Provide the (X, Y) coordinate of the cell's center where the given text is located.  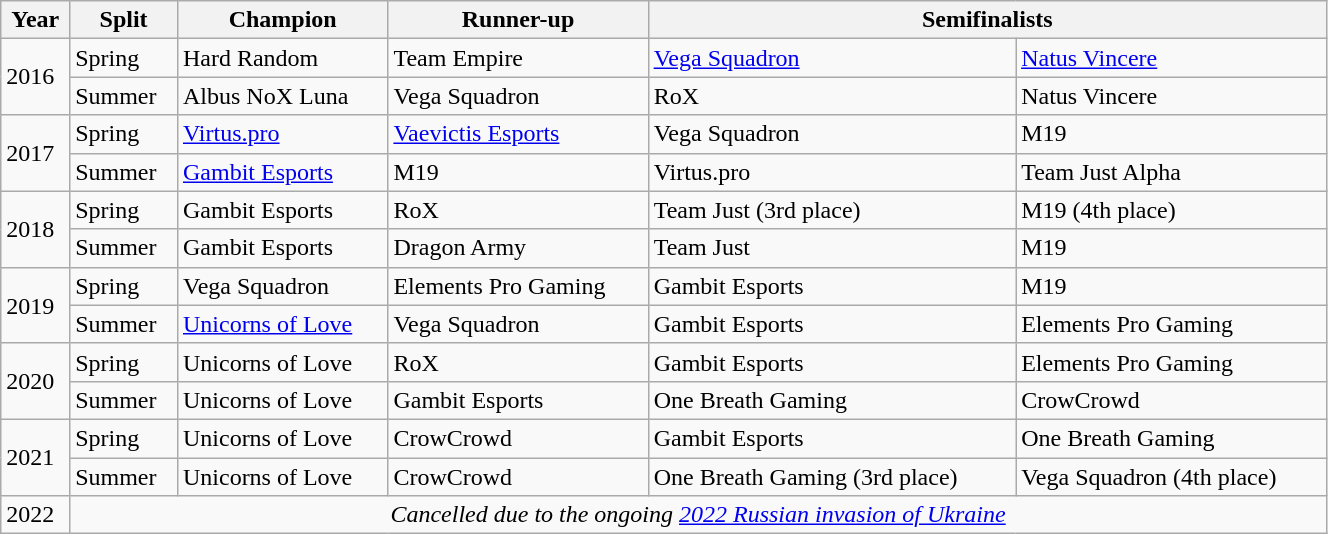
2020 (36, 381)
Hard Random (282, 58)
2019 (36, 305)
Team Just (3rd place) (832, 210)
Year (36, 20)
Split (124, 20)
2016 (36, 77)
2018 (36, 229)
Vaevictis Esports (518, 134)
Team Just Alpha (1172, 172)
2017 (36, 153)
Vega Squadron (4th place) (1172, 477)
Champion (282, 20)
One Breath Gaming (3rd place) (832, 477)
Team Just (832, 248)
2021 (36, 457)
Runner-up (518, 20)
2022 (36, 515)
Team Empire (518, 58)
Cancelled due to the ongoing 2022 Russian invasion of Ukraine (698, 515)
Semifinalists (987, 20)
Albus NoX Luna (282, 96)
M19 (4th place) (1172, 210)
Dragon Army (518, 248)
